For the text-containing cell, return its midpoint in (X, Y) coordinate format. 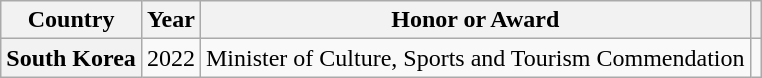
Honor or Award (475, 20)
Country (72, 20)
Minister of Culture, Sports and Tourism Commendation (475, 58)
Year (170, 20)
2022 (170, 58)
South Korea (72, 58)
